Detect which cell encompasses the target text, then output its (X, Y) center coordinate. 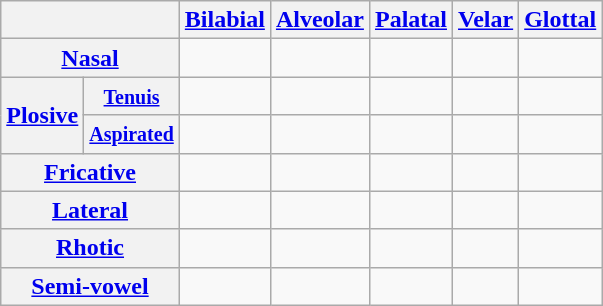
Glottal (560, 20)
Tenuis (132, 96)
Rhotic (90, 248)
Palatal (410, 20)
Bilabial (224, 20)
Nasal (90, 58)
Lateral (90, 210)
Semi-vowel (90, 286)
Fricative (90, 172)
Aspirated (132, 134)
Velar (486, 20)
Plosive (42, 115)
Alveolar (320, 20)
